Return [X, Y] of the center of cell containing provided text 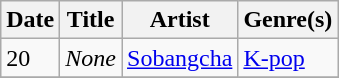
Date [30, 20]
Artist [180, 20]
Title [91, 20]
None [91, 58]
K-pop [288, 58]
Genre(s) [288, 20]
Sobangcha [180, 58]
20 [30, 58]
